Output the (x, y) coordinate of the center of the cell containing the given text.  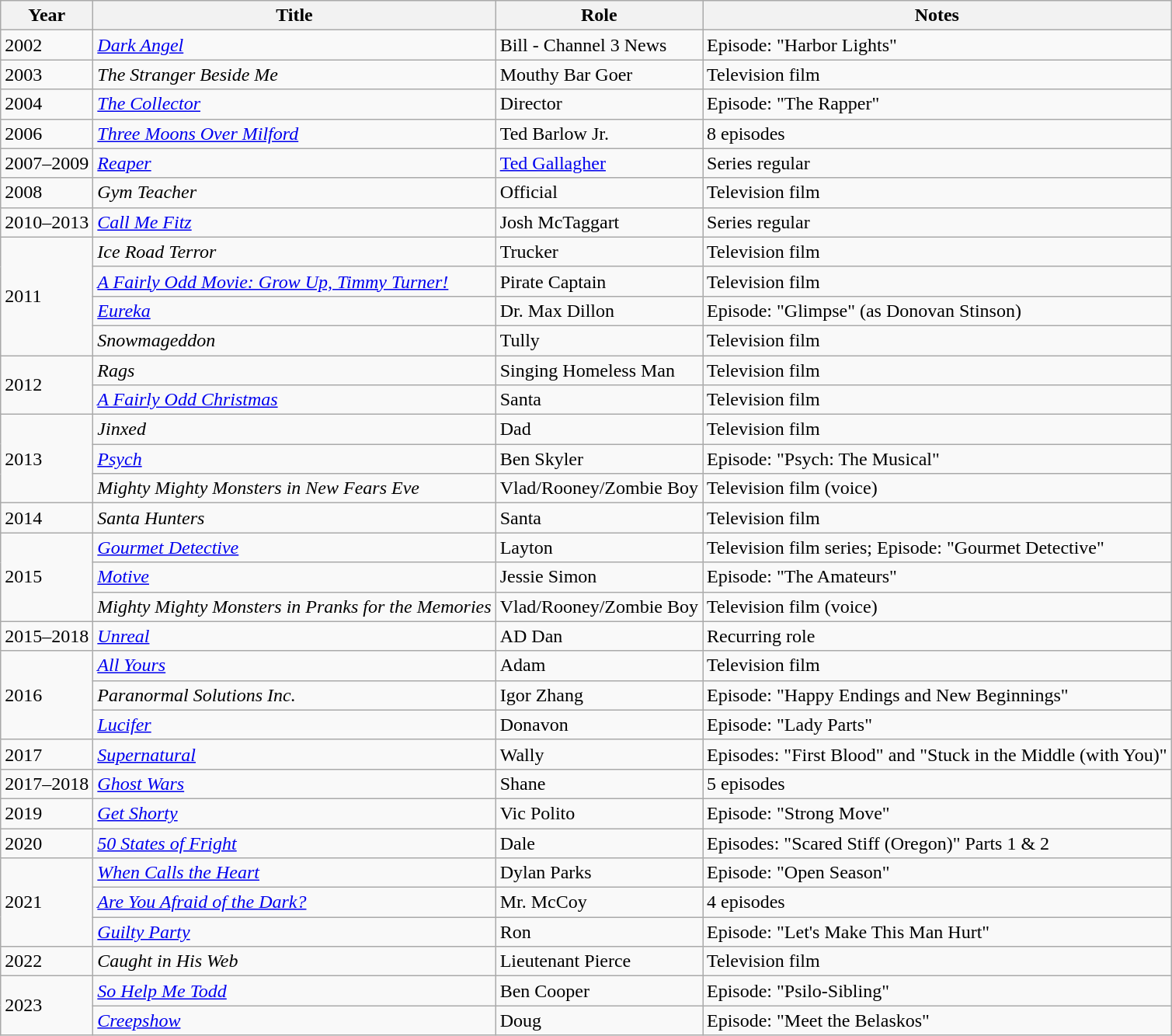
Recurring role (937, 636)
2002 (47, 45)
Year (47, 16)
Title (294, 16)
Episode: "The Rapper" (937, 104)
Unreal (294, 636)
Dad (599, 429)
Ben Cooper (599, 991)
Dale (599, 843)
Ted Gallagher (599, 163)
Mouthy Bar Goer (599, 75)
Get Shorty (294, 813)
2014 (47, 518)
2011 (47, 296)
2012 (47, 385)
5 episodes (937, 784)
Dylan Parks (599, 873)
Josh McTaggart (599, 222)
Tully (599, 340)
Donavon (599, 725)
Role (599, 16)
When Calls the Heart (294, 873)
Snowmageddon (294, 340)
2023 (47, 1006)
Creepshow (294, 1020)
Episode: "Open Season" (937, 873)
Official (599, 193)
Episode: "Meet the Belaskos" (937, 1020)
Episodes: "Scared Stiff (Oregon)" Parts 1 & 2 (937, 843)
Episode: "Psilo-Sibling" (937, 991)
A Fairly Odd Christmas (294, 400)
Adam (599, 666)
Supernatural (294, 754)
2022 (47, 961)
2021 (47, 902)
Gourmet Detective (294, 548)
AD Dan (599, 636)
2007–2009 (47, 163)
All Yours (294, 666)
Episodes: "First Blood" and "Stuck in the Middle (with You)" (937, 754)
50 States of Fright (294, 843)
Episode: "Harbor Lights" (937, 45)
Mr. McCoy (599, 902)
Vic Polito (599, 813)
Gym Teacher (294, 193)
8 episodes (937, 134)
Lucifer (294, 725)
The Collector (294, 104)
Notes (937, 16)
2004 (47, 104)
Jessie Simon (599, 577)
Ice Road Terror (294, 252)
Episode: "Glimpse" (as Donovan Stinson) (937, 311)
Reaper (294, 163)
4 episodes (937, 902)
Shane (599, 784)
Ghost Wars (294, 784)
So Help Me Todd (294, 991)
Santa Hunters (294, 518)
Motive (294, 577)
Are You Afraid of the Dark? (294, 902)
2020 (47, 843)
2008 (47, 193)
Episode: "Lady Parts" (937, 725)
Singing Homeless Man (599, 370)
Wally (599, 754)
2019 (47, 813)
Jinxed (294, 429)
Ted Barlow Jr. (599, 134)
Director (599, 104)
Psych (294, 459)
Eureka (294, 311)
A Fairly Odd Movie: Grow Up, Timmy Turner! (294, 281)
Episode: "The Amateurs" (937, 577)
Bill - Channel 3 News (599, 45)
Episode: "Strong Move" (937, 813)
Pirate Captain (599, 281)
2015–2018 (47, 636)
Guilty Party (294, 932)
Layton (599, 548)
Ron (599, 932)
Rags (294, 370)
Mighty Mighty Monsters in New Fears Eve (294, 488)
2013 (47, 459)
Three Moons Over Milford (294, 134)
Episode: "Psych: The Musical" (937, 459)
Lieutenant Pierce (599, 961)
2016 (47, 695)
Dr. Max Dillon (599, 311)
2006 (47, 134)
Dark Angel (294, 45)
The Stranger Beside Me (294, 75)
2015 (47, 577)
2017 (47, 754)
Doug (599, 1020)
Paranormal Solutions Inc. (294, 695)
2003 (47, 75)
Mighty Mighty Monsters in Pranks for the Memories (294, 607)
Trucker (599, 252)
Ben Skyler (599, 459)
Episode: "Let's Make This Man Hurt" (937, 932)
Television film series; Episode: "Gourmet Detective" (937, 548)
Call Me Fitz (294, 222)
Caught in His Web (294, 961)
2010–2013 (47, 222)
2017–2018 (47, 784)
Igor Zhang (599, 695)
Episode: "Happy Endings and New Beginnings" (937, 695)
